Extract the [x, y] coordinate from the center of the cell holding the provided text.  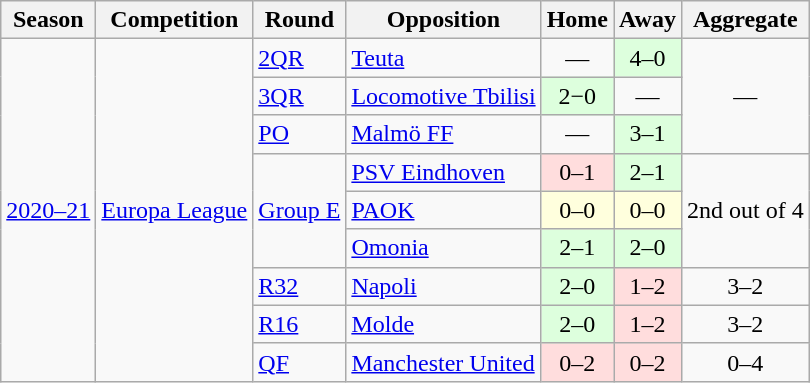
Malmö FF [444, 134]
Opposition [444, 20]
3QR [300, 96]
2020–21 [48, 210]
Molde [444, 324]
PAOK [444, 210]
Napoli [444, 286]
4–0 [648, 58]
0–4 [745, 362]
3–1 [648, 134]
0–1 [577, 172]
2−0 [577, 96]
Home [577, 20]
Competition [174, 20]
2QR [300, 58]
Europa League [174, 210]
Away [648, 20]
Teuta [444, 58]
Group E [300, 210]
Season [48, 20]
R32 [300, 286]
Omonia [444, 248]
Round [300, 20]
Locomotive Tbilisi [444, 96]
Manchester United [444, 362]
2nd out of 4 [745, 210]
Aggregate [745, 20]
QF [300, 362]
PO [300, 134]
R16 [300, 324]
PSV Eindhoven [444, 172]
